For the text-containing cell, return its midpoint in [x, y] coordinate format. 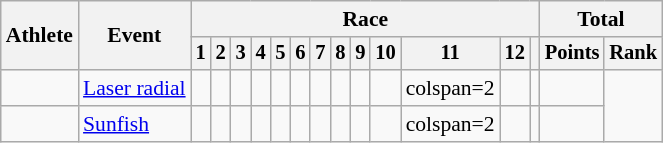
Laser radial [134, 88]
5 [281, 54]
8 [340, 54]
7 [320, 54]
1 [201, 54]
Athlete [40, 36]
6 [300, 54]
2 [221, 54]
12 [515, 54]
Event [134, 36]
3 [241, 54]
Points [572, 54]
11 [450, 54]
10 [385, 54]
Sunfish [134, 124]
9 [360, 54]
4 [261, 54]
Total [601, 19]
Rank [633, 54]
Race [366, 19]
